Detect which cell encompasses the target text, then output its [x, y] center coordinate. 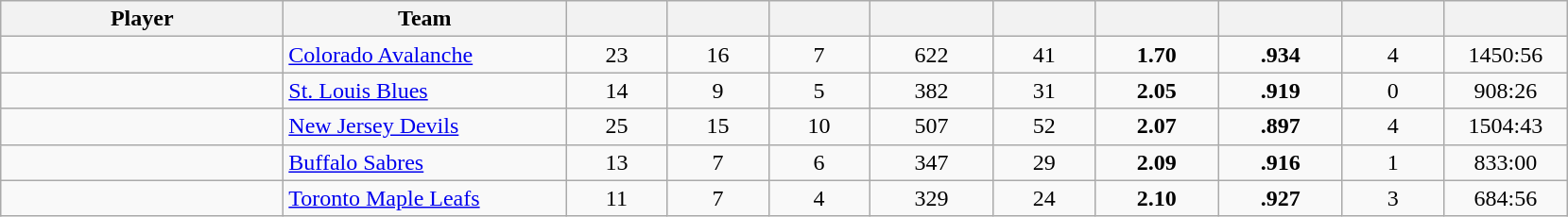
9 [718, 91]
1450:56 [1505, 55]
1 [1393, 162]
25 [616, 126]
908:26 [1505, 91]
10 [818, 126]
2.09 [1157, 162]
0 [1393, 91]
3 [1393, 198]
5 [818, 91]
507 [932, 126]
11 [616, 198]
31 [1043, 91]
15 [718, 126]
622 [932, 55]
.919 [1280, 91]
23 [616, 55]
833:00 [1505, 162]
.897 [1280, 126]
Toronto Maple Leafs [425, 198]
41 [1043, 55]
St. Louis Blues [425, 91]
684:56 [1505, 198]
2.10 [1157, 198]
29 [1043, 162]
13 [616, 162]
Team [425, 19]
24 [1043, 198]
52 [1043, 126]
14 [616, 91]
Player [142, 19]
16 [718, 55]
2.07 [1157, 126]
1504:43 [1505, 126]
329 [932, 198]
6 [818, 162]
New Jersey Devils [425, 126]
382 [932, 91]
.934 [1280, 55]
2.05 [1157, 91]
.916 [1280, 162]
347 [932, 162]
Buffalo Sabres [425, 162]
1.70 [1157, 55]
.927 [1280, 198]
Colorado Avalanche [425, 55]
